Extract the (x, y) coordinate from the center of the cell holding the provided text.  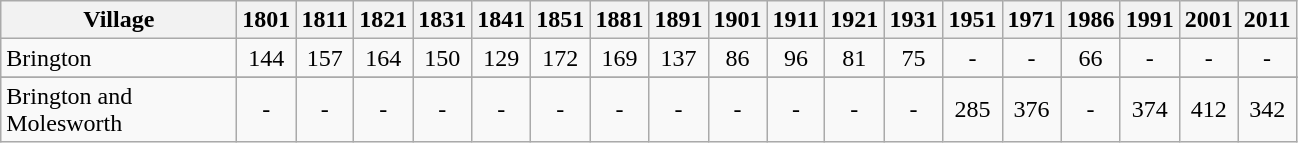
376 (1032, 110)
Village (119, 20)
137 (678, 58)
Brington (119, 58)
1881 (620, 20)
150 (442, 58)
285 (972, 110)
164 (384, 58)
129 (502, 58)
66 (1090, 58)
1931 (914, 20)
172 (560, 58)
374 (1150, 110)
1851 (560, 20)
157 (325, 58)
1986 (1090, 20)
1801 (266, 20)
144 (266, 58)
1841 (502, 20)
1831 (442, 20)
342 (1267, 110)
86 (738, 58)
2001 (1208, 20)
1921 (854, 20)
Brington and Molesworth (119, 110)
169 (620, 58)
1901 (738, 20)
412 (1208, 110)
81 (854, 58)
1951 (972, 20)
96 (796, 58)
1971 (1032, 20)
1811 (325, 20)
75 (914, 58)
1911 (796, 20)
1891 (678, 20)
1991 (1150, 20)
2011 (1267, 20)
1821 (384, 20)
